Output the (X, Y) coordinate of the center of the cell containing the given text.  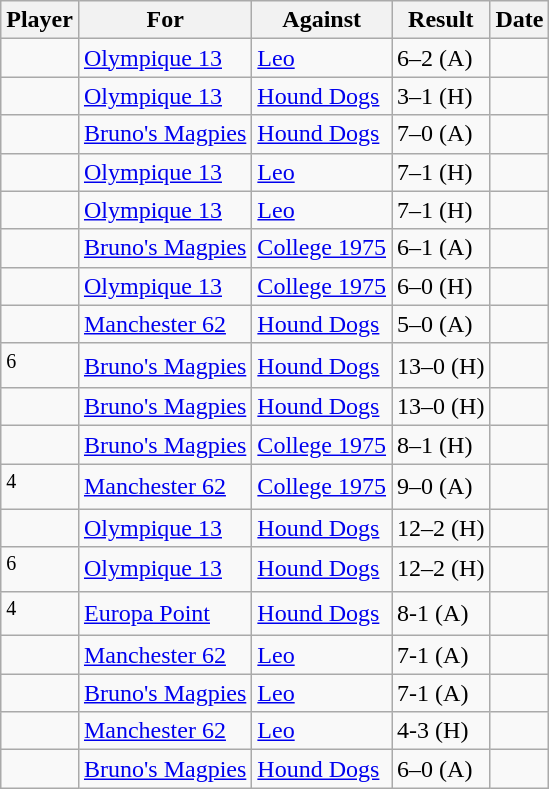
6–1 (A) (441, 248)
Result (441, 20)
For (164, 20)
Date (520, 20)
3–1 (H) (441, 96)
Against (322, 20)
6–2 (A) (441, 58)
Player (40, 20)
7–0 (A) (441, 134)
8-1 (A) (441, 614)
8–1 (H) (441, 445)
9–0 (A) (441, 486)
6–0 (H) (441, 286)
5–0 (A) (441, 324)
6–0 (A) (441, 769)
4-3 (H) (441, 731)
Europa Point (164, 614)
